Output the (X, Y) coordinate of the center of the cell containing the given text.  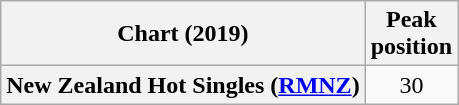
Chart (2019) (183, 34)
New Zealand Hot Singles (RMNZ) (183, 85)
Peakposition (411, 34)
30 (411, 85)
